Scan for the cell matching the given text and deliver its [X, Y] coordinate at center. 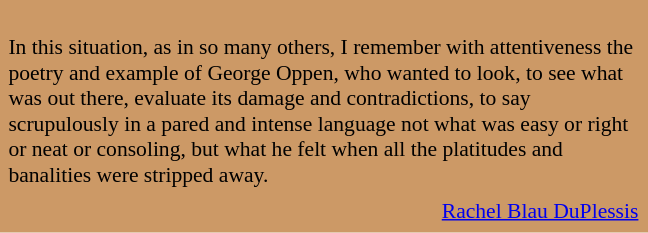
Rachel Blau DuPlessis [324, 210]
